For the text-containing cell, return its midpoint in [x, y] coordinate format. 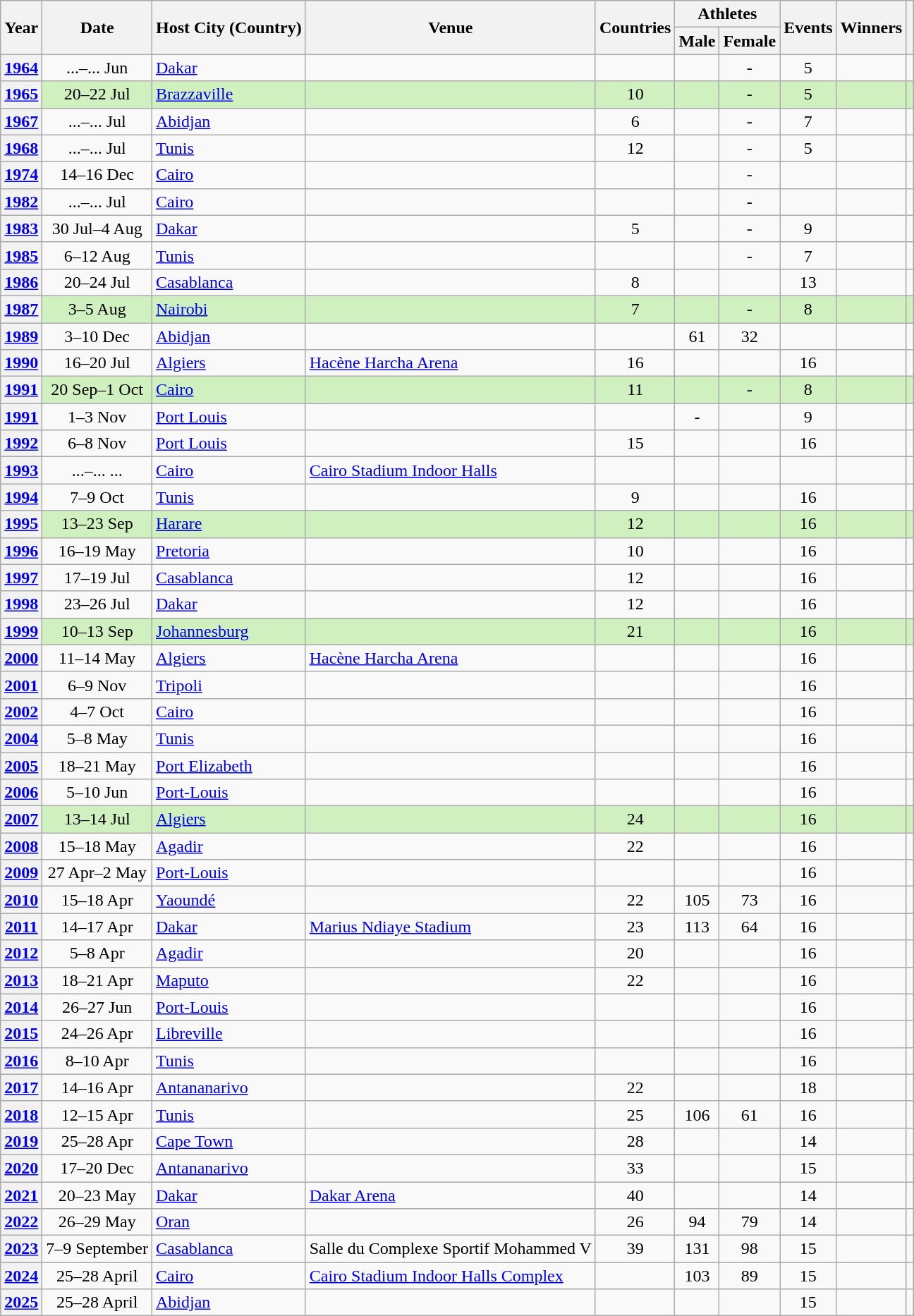
2021 [21, 1195]
3–5 Aug [97, 309]
2007 [21, 820]
5–8 May [97, 738]
Maputo [229, 980]
Cape Town [229, 1141]
Port Elizabeth [229, 765]
40 [635, 1195]
13–14 Jul [97, 820]
1997 [21, 578]
103 [697, 1276]
98 [750, 1249]
...–... ... [97, 470]
2014 [21, 1007]
18 [808, 1087]
6–12 Aug [97, 255]
6–9 Nov [97, 685]
Salle du Complexe Sportif Mohammed V [450, 1249]
6 [635, 121]
2019 [21, 1141]
...–... Jun [97, 68]
7–9 Oct [97, 497]
2024 [21, 1276]
27 Apr–2 May [97, 873]
14–17 Apr [97, 927]
5–10 Jun [97, 793]
1999 [21, 631]
2004 [21, 738]
21 [635, 631]
2016 [21, 1061]
1968 [21, 148]
Nairobi [229, 309]
15–18 May [97, 846]
1983 [21, 229]
Johannesburg [229, 631]
13–23 Sep [97, 524]
32 [750, 336]
16–20 Jul [97, 363]
1987 [21, 309]
2018 [21, 1114]
1993 [21, 470]
2000 [21, 658]
Harare [229, 524]
4–7 Oct [97, 712]
Events [808, 28]
105 [697, 900]
15–18 Apr [97, 900]
Pretoria [229, 551]
18–21 Apr [97, 980]
14–16 Apr [97, 1087]
113 [697, 927]
14–16 Dec [97, 175]
24 [635, 820]
106 [697, 1114]
25 [635, 1114]
18–21 May [97, 765]
Oran [229, 1222]
20–23 May [97, 1195]
5–8 Apr [97, 954]
Host City (Country) [229, 28]
13 [808, 282]
2008 [21, 846]
2005 [21, 765]
64 [750, 927]
Female [750, 41]
2009 [21, 873]
26 [635, 1222]
1965 [21, 95]
1998 [21, 604]
39 [635, 1249]
28 [635, 1141]
2010 [21, 900]
1986 [21, 282]
23 [635, 927]
17–19 Jul [97, 578]
1967 [21, 121]
1996 [21, 551]
89 [750, 1276]
79 [750, 1222]
2015 [21, 1034]
20 Sep–1 Oct [97, 390]
20 [635, 954]
1–3 Nov [97, 417]
33 [635, 1168]
1992 [21, 444]
23–26 Jul [97, 604]
30 Jul–4 Aug [97, 229]
73 [750, 900]
2020 [21, 1168]
Libreville [229, 1034]
Athletes [728, 14]
1990 [21, 363]
2011 [21, 927]
Venue [450, 28]
17–20 Dec [97, 1168]
1989 [21, 336]
2001 [21, 685]
11 [635, 390]
25–28 Apr [97, 1141]
6–8 Nov [97, 444]
2002 [21, 712]
20–22 Jul [97, 95]
Male [697, 41]
Countries [635, 28]
131 [697, 1249]
2012 [21, 954]
1995 [21, 524]
1994 [21, 497]
11–14 May [97, 658]
Dakar Arena [450, 1195]
10–13 Sep [97, 631]
8–10 Apr [97, 1061]
2013 [21, 980]
20–24 Jul [97, 282]
94 [697, 1222]
2017 [21, 1087]
Brazzaville [229, 95]
2025 [21, 1303]
2023 [21, 1249]
12–15 Apr [97, 1114]
1985 [21, 255]
2006 [21, 793]
Yaoundé [229, 900]
1974 [21, 175]
Marius Ndiaye Stadium [450, 927]
Date [97, 28]
26–29 May [97, 1222]
3–10 Dec [97, 336]
24–26 Apr [97, 1034]
1982 [21, 202]
2022 [21, 1222]
Winners [872, 28]
7–9 September [97, 1249]
1964 [21, 68]
26–27 Jun [97, 1007]
16–19 May [97, 551]
Year [21, 28]
Cairo Stadium Indoor Halls Complex [450, 1276]
Tripoli [229, 685]
Cairo Stadium Indoor Halls [450, 470]
